Extract the (x, y) coordinate from the center of the cell holding the provided text.  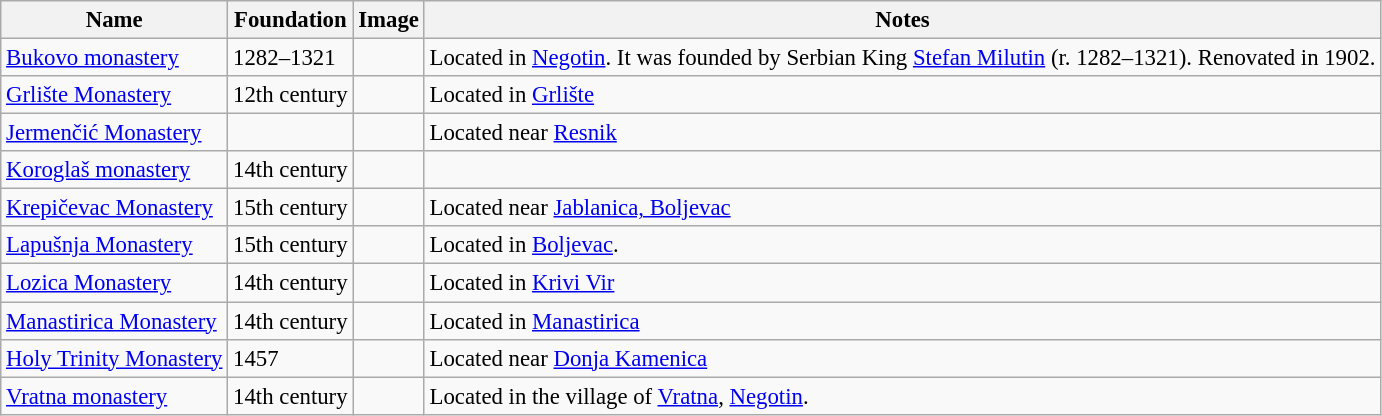
Jermenčić Monastery (114, 133)
Located near Jablanica, Boljevac (902, 208)
Image (388, 20)
Krepičevac Monastery (114, 208)
Lapušnja Monastery (114, 245)
Grlište Monastery (114, 95)
Notes (902, 20)
Located near Donja Kamenica (902, 358)
Holy Trinity Monastery (114, 358)
1457 (290, 358)
Lozica Monastery (114, 283)
Located in Manastirica (902, 321)
1282–1321 (290, 58)
Located in Grlište (902, 95)
12th century (290, 95)
Foundation (290, 20)
Koroglaš monastery (114, 170)
Located in the village of Vratna, Negotin. (902, 396)
Name (114, 20)
Located near Resnik (902, 133)
Bukovo monastery (114, 58)
Located in Negotin. It was founded by Serbian King Stefan Milutin (r. 1282–1321). Renovated in 1902. (902, 58)
Located in Krivi Vir (902, 283)
Manastirica Monastery (114, 321)
Vratna monastery (114, 396)
Located in Boljevac. (902, 245)
